Capture the cell that displays the provided text and extract its (X, Y) central coordinate. 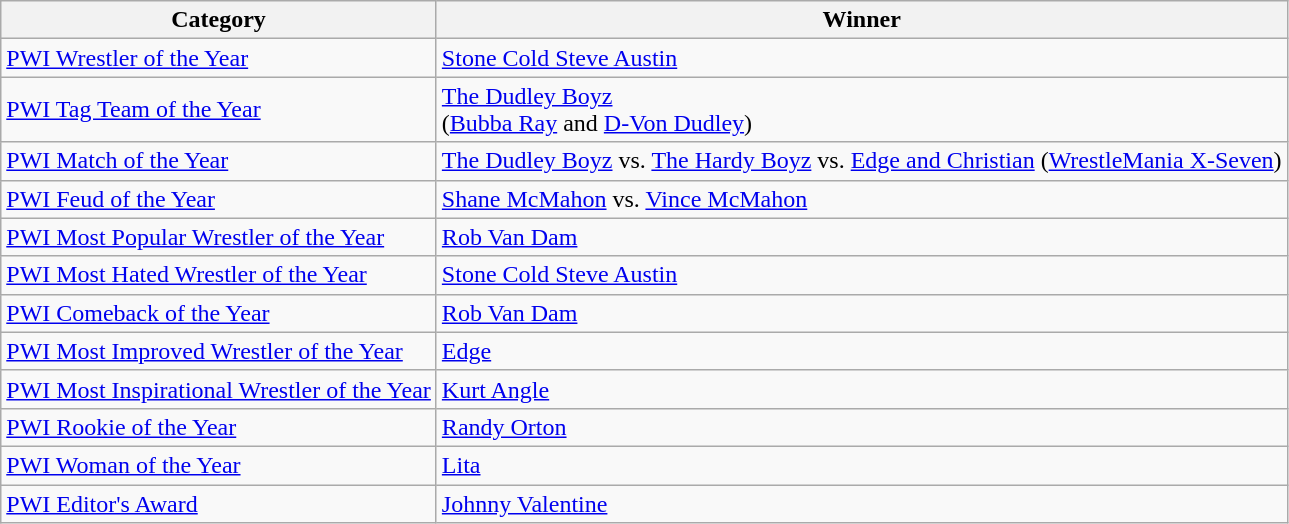
Winner (862, 20)
Lita (862, 465)
PWI Comeback of the Year (219, 313)
PWI Most Improved Wrestler of the Year (219, 351)
PWI Most Hated Wrestler of the Year (219, 275)
PWI Match of the Year (219, 161)
PWI Tag Team of the Year (219, 110)
The Dudley Boyz(Bubba Ray and D-Von Dudley) (862, 110)
Shane McMahon vs. Vince McMahon (862, 199)
PWI Editor's Award (219, 503)
PWI Feud of the Year (219, 199)
PWI Woman of the Year (219, 465)
PWI Wrestler of the Year (219, 58)
The Dudley Boyz vs. The Hardy Boyz vs. Edge and Christian (WrestleMania X-Seven) (862, 161)
Randy Orton (862, 427)
PWI Most Inspirational Wrestler of the Year (219, 389)
PWI Rookie of the Year (219, 427)
Edge (862, 351)
Kurt Angle (862, 389)
PWI Most Popular Wrestler of the Year (219, 237)
Johnny Valentine (862, 503)
Category (219, 20)
